Determine the [x, y] coordinate at the center of the cell enclosing the given text.  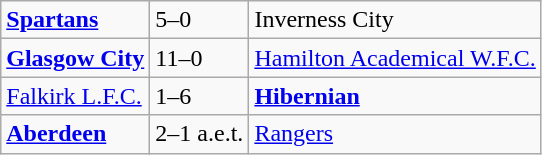
Hibernian [395, 96]
Falkirk L.F.C. [76, 96]
Rangers [395, 134]
1–6 [200, 96]
5–0 [200, 20]
Hamilton Academical W.F.C. [395, 58]
11–0 [200, 58]
Inverness City [395, 20]
Aberdeen [76, 134]
2–1 a.e.t. [200, 134]
Glasgow City [76, 58]
Spartans [76, 20]
